Return the [x, y] coordinate for the center point of the cell that contains the specified text.  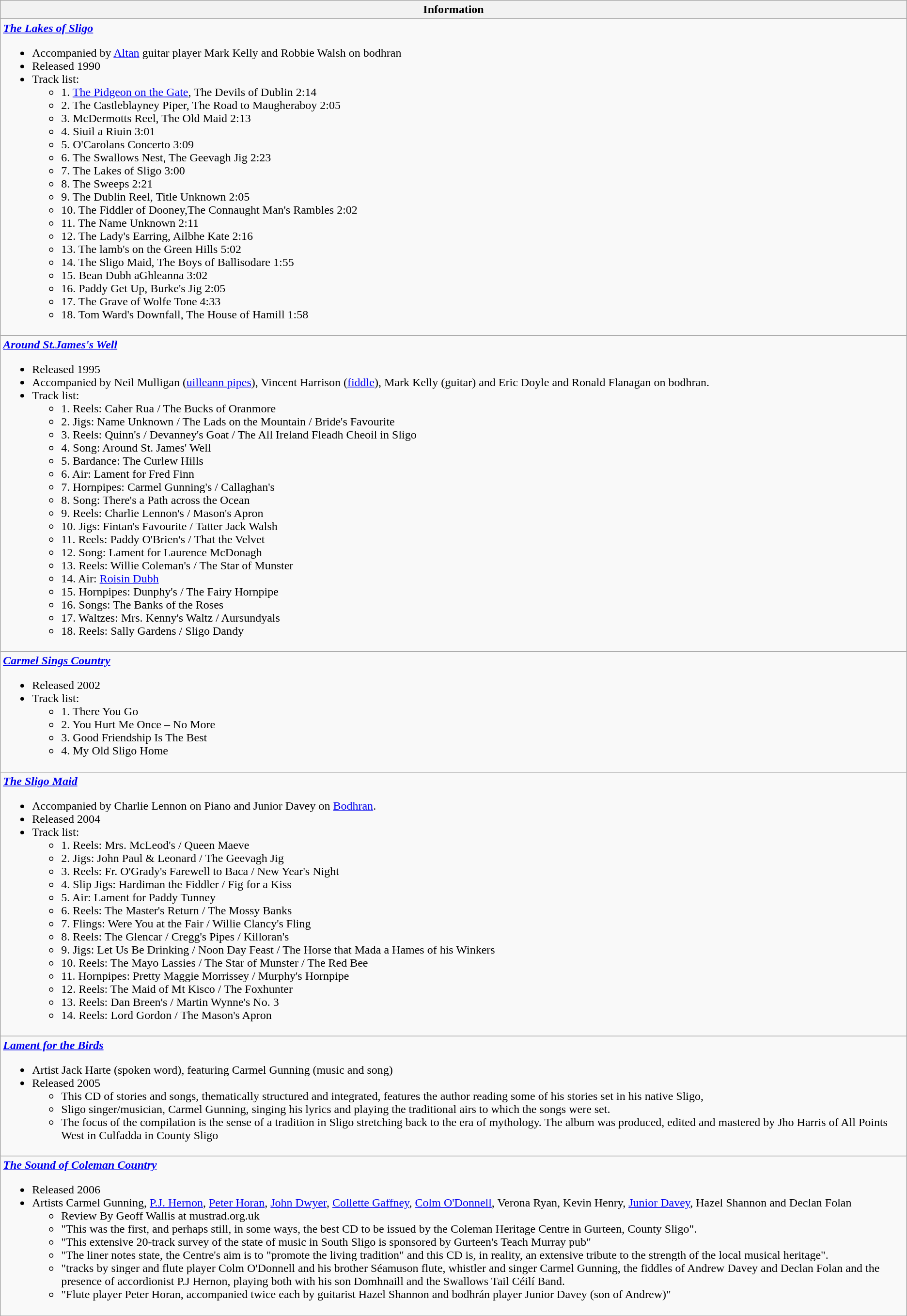
Carmel Sings CountryReleased 2002Track list:1. There You Go2. You Hurt Me Once – No More3. Good Friendship Is The Best4. My Old Sligo Home [453, 712]
Information [453, 10]
